For the text-containing cell, return its midpoint in (X, Y) coordinate format. 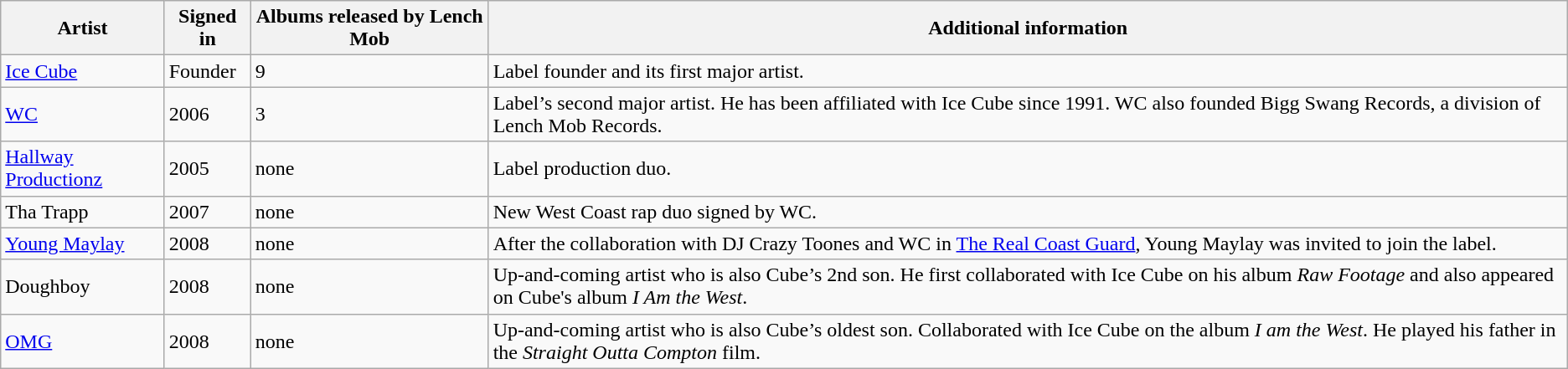
Founder (208, 71)
2005 (208, 169)
2007 (208, 212)
After the collaboration with DJ Crazy Toones and WC in The Real Coast Guard, Young Maylay was invited to join the label. (1028, 243)
Label’s second major artist. He has been affiliated with Ice Cube since 1991. WC also founded Bigg Swang Records, a division of Lench Mob Records. (1028, 114)
Hallway Productionz (82, 169)
Label production duo. (1028, 169)
Doughboy (82, 286)
Additional information (1028, 28)
OMG (82, 341)
2006 (208, 114)
Young Maylay (82, 243)
Albums released by Lench Mob (369, 28)
New West Coast rap duo signed by WC. (1028, 212)
WC (82, 114)
Label founder and its first major artist. (1028, 71)
9 (369, 71)
Tha Trapp (82, 212)
Artist (82, 28)
Signed in (208, 28)
3 (369, 114)
Ice Cube (82, 71)
